From the cell containing the given text, extract its center point as (x, y) coordinate. 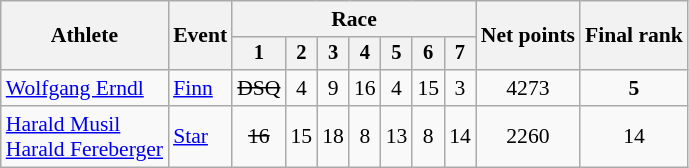
6 (428, 54)
4273 (528, 88)
Net points (528, 36)
Wolfgang Erndl (84, 88)
2 (302, 54)
1 (258, 54)
9 (333, 88)
13 (397, 136)
2260 (528, 136)
Athlete (84, 36)
Race (354, 19)
Event (200, 36)
Star (200, 136)
Finn (200, 88)
Harald MusilHarald Fereberger (84, 136)
7 (460, 54)
DSQ (258, 88)
Final rank (634, 36)
18 (333, 136)
